Search for the cell housing the specified text and yield its (x, y) center coordinate. 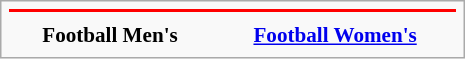
Football Men's (110, 35)
Football Women's (335, 35)
